Capture the cell that displays the provided text and extract its [X, Y] central coordinate. 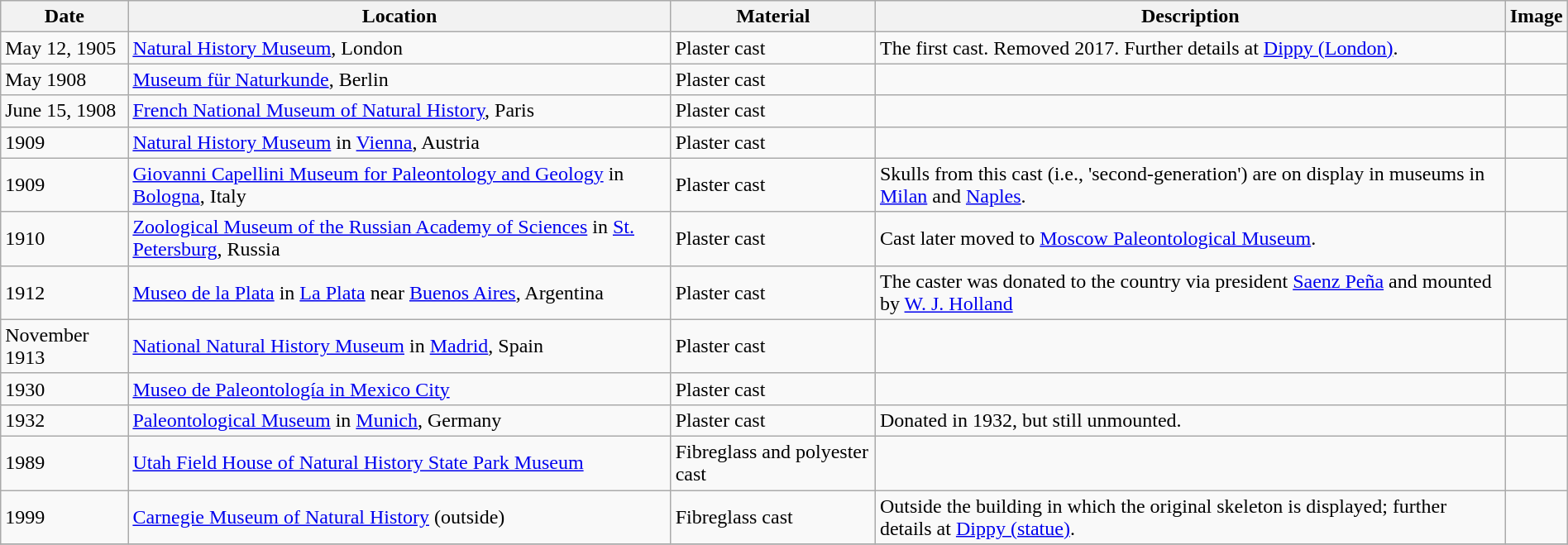
Image [1537, 17]
Outside the building in which the original skeleton is displayed; further details at Dippy (statue). [1190, 516]
Fibreglass cast [772, 516]
1932 [65, 420]
Material [772, 17]
Donated in 1932, but still unmounted. [1190, 420]
The first cast. Removed 2017. Further details at Dippy (London). [1190, 48]
The caster was donated to the country via president Saenz Peña and mounted by W. J. Holland [1190, 293]
Natural History Museum, London [399, 48]
Fibreglass and polyester cast [772, 463]
November 1913 [65, 346]
1989 [65, 463]
Description [1190, 17]
Skulls from this cast (i.e., 'second-generation') are on display in museums in Milan and Naples. [1190, 185]
Utah Field House of Natural History State Park Museum [399, 463]
1999 [65, 516]
Location [399, 17]
June 15, 1908 [65, 111]
French National Museum of Natural History, Paris [399, 111]
Natural History Museum in Vienna, Austria [399, 142]
1910 [65, 238]
May 12, 1905 [65, 48]
Carnegie Museum of Natural History (outside) [399, 516]
Date [65, 17]
Paleontological Museum in Munich, Germany [399, 420]
Cast later moved to Moscow Paleontological Museum. [1190, 238]
Museo de la Plata in La Plata near Buenos Aires, Argentina [399, 293]
National Natural History Museum in Madrid, Spain [399, 346]
1930 [65, 389]
Museum für Naturkunde, Berlin [399, 79]
May 1908 [65, 79]
1912 [65, 293]
Giovanni Capellini Museum for Paleontology and Geology in Bologna, Italy [399, 185]
Zoological Museum of the Russian Academy of Sciences in St. Petersburg, Russia [399, 238]
Museo de Paleontología in Mexico City [399, 389]
